Provide the [X, Y] coordinate of the cell's center where the given text is located.  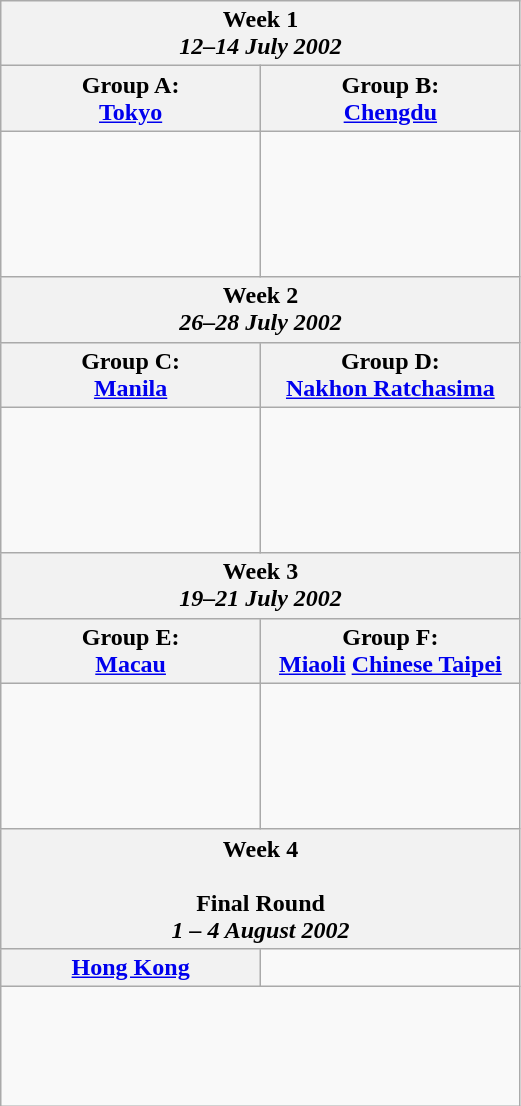
Week 4Final Round1 – 4 August 2002 [260, 888]
Group E:Macau [131, 650]
Hong Kong [131, 967]
Group D:Nakhon Ratchasima [390, 374]
Week 319–21 July 2002 [260, 586]
Group A:Tokyo [131, 98]
Week 112–14 July 2002 [260, 34]
Group B:Chengdu [390, 98]
Group C:Manila [131, 374]
Group F:Miaoli Chinese Taipei [390, 650]
Week 226–28 July 2002 [260, 310]
